Extract the (X, Y) coordinate from the center of the cell holding the provided text.  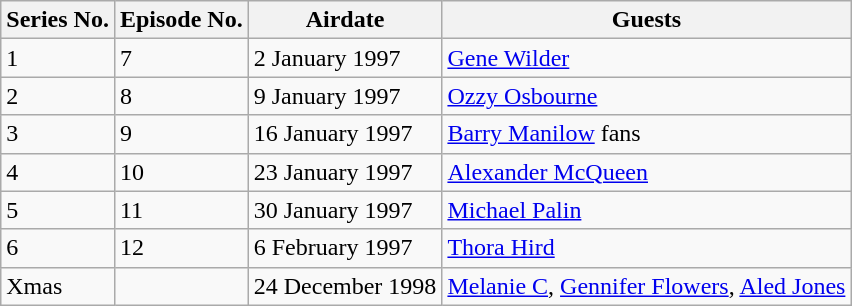
10 (181, 172)
Melanie C, Gennifer Flowers, Aled Jones (646, 286)
9 January 1997 (345, 96)
16 January 1997 (345, 134)
6 February 1997 (345, 248)
23 January 1997 (345, 172)
1 (58, 58)
Series No. (58, 20)
Alexander McQueen (646, 172)
Barry Manilow fans (646, 134)
5 (58, 210)
30 January 1997 (345, 210)
8 (181, 96)
2 (58, 96)
Airdate (345, 20)
6 (58, 248)
9 (181, 134)
Guests (646, 20)
Gene Wilder (646, 58)
3 (58, 134)
Thora Hird (646, 248)
Episode No. (181, 20)
24 December 1998 (345, 286)
4 (58, 172)
11 (181, 210)
12 (181, 248)
2 January 1997 (345, 58)
Michael Palin (646, 210)
7 (181, 58)
Ozzy Osbourne (646, 96)
Xmas (58, 286)
